Search for the cell housing the specified text and yield its [X, Y] center coordinate. 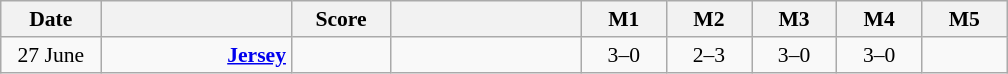
Date [51, 19]
Score [341, 19]
M2 [708, 19]
M3 [794, 19]
M4 [880, 19]
27 June [51, 55]
Jersey [196, 55]
M1 [624, 19]
2–3 [708, 55]
M5 [964, 19]
